From the cell containing the given text, extract its center point as [X, Y] coordinate. 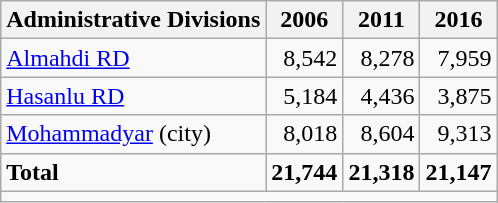
Total [134, 172]
Mohammadyar (city) [134, 134]
21,318 [382, 172]
2006 [304, 20]
21,744 [304, 172]
5,184 [304, 96]
2011 [382, 20]
3,875 [458, 96]
8,278 [382, 58]
2016 [458, 20]
4,436 [382, 96]
8,018 [304, 134]
8,542 [304, 58]
Almahdi RD [134, 58]
21,147 [458, 172]
Administrative Divisions [134, 20]
9,313 [458, 134]
Hasanlu RD [134, 96]
8,604 [382, 134]
7,959 [458, 58]
